Search for the cell housing the specified text and yield its (X, Y) center coordinate. 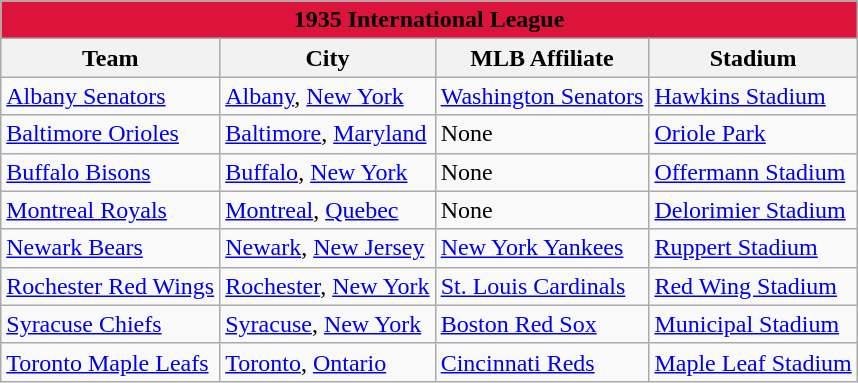
Delorimier Stadium (753, 210)
Newark Bears (110, 248)
MLB Affiliate (542, 58)
Albany, New York (328, 96)
Red Wing Stadium (753, 286)
Oriole Park (753, 134)
Montreal Royals (110, 210)
Toronto Maple Leafs (110, 362)
Syracuse, New York (328, 324)
Toronto, Ontario (328, 362)
Maple Leaf Stadium (753, 362)
Stadium (753, 58)
Washington Senators (542, 96)
Municipal Stadium (753, 324)
Baltimore Orioles (110, 134)
Hawkins Stadium (753, 96)
New York Yankees (542, 248)
Offermann Stadium (753, 172)
Buffalo Bisons (110, 172)
Newark, New Jersey (328, 248)
City (328, 58)
Cincinnati Reds (542, 362)
Rochester, New York (328, 286)
Ruppert Stadium (753, 248)
1935 International League (429, 20)
Team (110, 58)
Buffalo, New York (328, 172)
Rochester Red Wings (110, 286)
Albany Senators (110, 96)
Montreal, Quebec (328, 210)
Syracuse Chiefs (110, 324)
Boston Red Sox (542, 324)
St. Louis Cardinals (542, 286)
Baltimore, Maryland (328, 134)
